Pinpoint the cell where the given text exists, returning its [X, Y] midpoint coordinate. 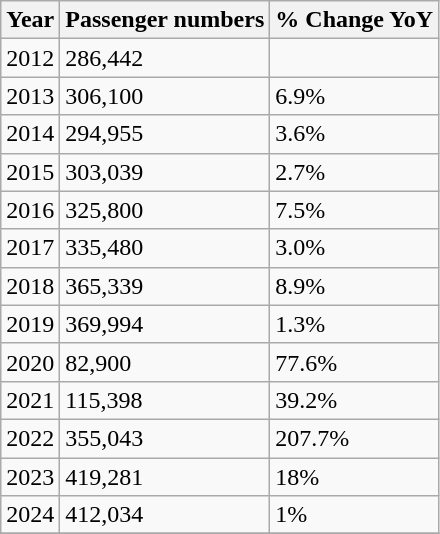
2014 [30, 134]
412,034 [165, 515]
2019 [30, 324]
8.9% [354, 286]
2017 [30, 248]
2024 [30, 515]
2018 [30, 286]
82,900 [165, 362]
286,442 [165, 58]
2023 [30, 477]
77.6% [354, 362]
1% [354, 515]
7.5% [354, 210]
39.2% [354, 400]
Year [30, 20]
365,339 [165, 286]
1.3% [354, 324]
115,398 [165, 400]
18% [354, 477]
2016 [30, 210]
2015 [30, 172]
207.7% [354, 438]
335,480 [165, 248]
3.0% [354, 248]
419,281 [165, 477]
6.9% [354, 96]
2012 [30, 58]
3.6% [354, 134]
325,800 [165, 210]
2021 [30, 400]
355,043 [165, 438]
2020 [30, 362]
303,039 [165, 172]
306,100 [165, 96]
369,994 [165, 324]
2022 [30, 438]
2.7% [354, 172]
% Change YoY [354, 20]
2013 [30, 96]
Passenger numbers [165, 20]
294,955 [165, 134]
